Provide the (x, y) coordinate of the cell's center where the given text is located.  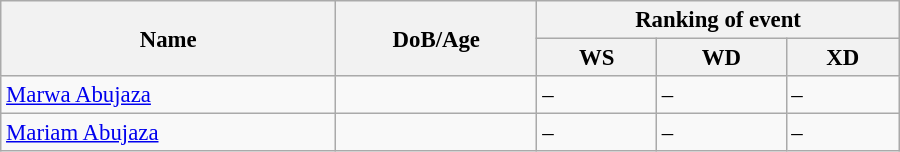
WS (597, 58)
WD (722, 58)
DoB/Age (436, 38)
Marwa Abujaza (168, 95)
XD (842, 58)
Ranking of event (718, 20)
Name (168, 38)
Mariam Abujaza (168, 133)
